Scan for the cell matching the given text and deliver its (x, y) coordinate at center. 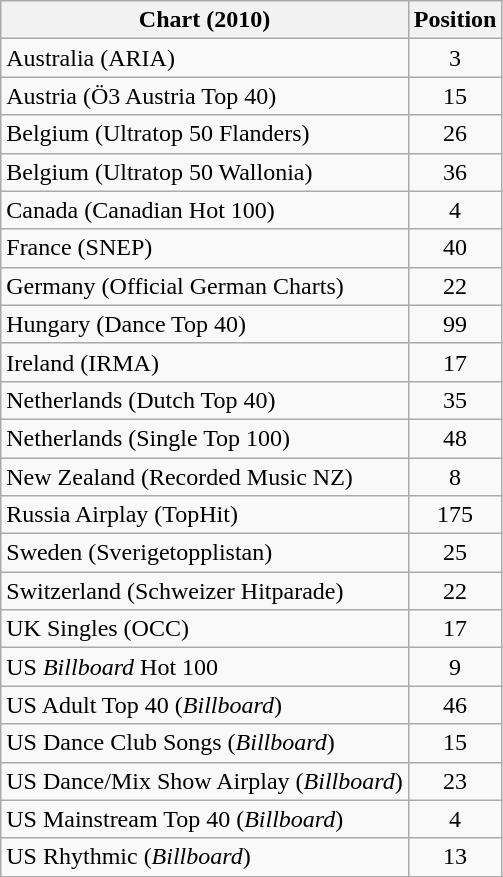
US Rhythmic (Billboard) (204, 857)
UK Singles (OCC) (204, 629)
40 (455, 248)
US Dance Club Songs (Billboard) (204, 743)
Ireland (IRMA) (204, 362)
35 (455, 400)
9 (455, 667)
US Adult Top 40 (Billboard) (204, 705)
99 (455, 324)
Germany (Official German Charts) (204, 286)
Austria (Ö3 Austria Top 40) (204, 96)
Position (455, 20)
Belgium (Ultratop 50 Wallonia) (204, 172)
175 (455, 515)
France (SNEP) (204, 248)
Australia (ARIA) (204, 58)
8 (455, 477)
New Zealand (Recorded Music NZ) (204, 477)
Canada (Canadian Hot 100) (204, 210)
US Mainstream Top 40 (Billboard) (204, 819)
Chart (2010) (204, 20)
36 (455, 172)
Netherlands (Single Top 100) (204, 438)
13 (455, 857)
Sweden (Sverigetopplistan) (204, 553)
Belgium (Ultratop 50 Flanders) (204, 134)
US Dance/Mix Show Airplay (Billboard) (204, 781)
US Billboard Hot 100 (204, 667)
23 (455, 781)
Netherlands (Dutch Top 40) (204, 400)
3 (455, 58)
48 (455, 438)
Hungary (Dance Top 40) (204, 324)
46 (455, 705)
25 (455, 553)
Switzerland (Schweizer Hitparade) (204, 591)
Russia Airplay (TopHit) (204, 515)
26 (455, 134)
